From the cell containing the given text, extract its center point as [x, y] coordinate. 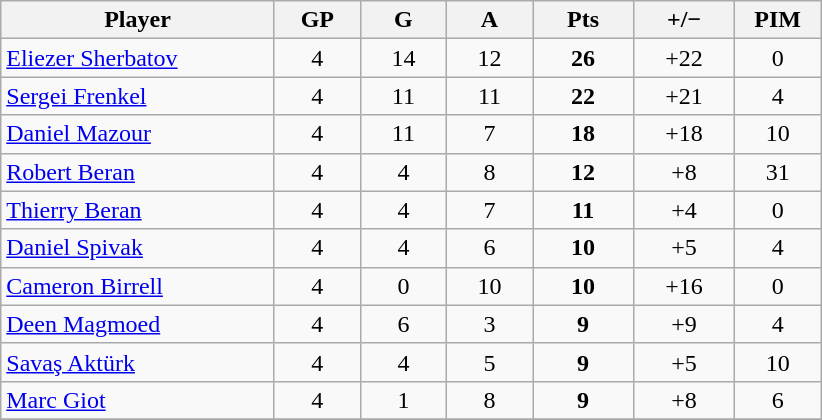
PIM [778, 20]
Cameron Birrell [138, 286]
+21 [684, 96]
18 [582, 134]
Daniel Spivak [138, 248]
3 [489, 324]
Daniel Mazour [138, 134]
Robert Beran [138, 172]
Thierry Beran [138, 210]
26 [582, 58]
+/− [684, 20]
31 [778, 172]
14 [403, 58]
G [403, 20]
Pts [582, 20]
Marc Giot [138, 400]
Player [138, 20]
+18 [684, 134]
GP [317, 20]
+22 [684, 58]
5 [489, 362]
Eliezer Sherbatov [138, 58]
22 [582, 96]
A [489, 20]
Deen Magmoed [138, 324]
1 [403, 400]
Savaş Aktürk [138, 362]
+4 [684, 210]
+9 [684, 324]
Sergei Frenkel [138, 96]
+16 [684, 286]
